Locate the cell with the specified text and output its [X, Y] center coordinate. 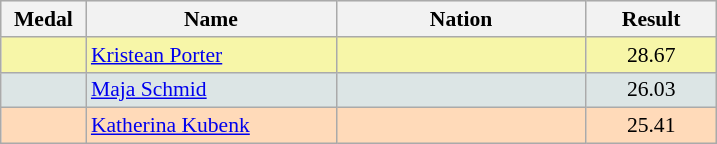
25.41 [651, 126]
Nation [461, 19]
26.03 [651, 90]
Name [211, 19]
Medal [44, 19]
Result [651, 19]
28.67 [651, 55]
Maja Schmid [211, 90]
Kristean Porter [211, 55]
Katherina Kubenk [211, 126]
